Identify which cell holds the provided text, then report its [x, y] central coordinate. 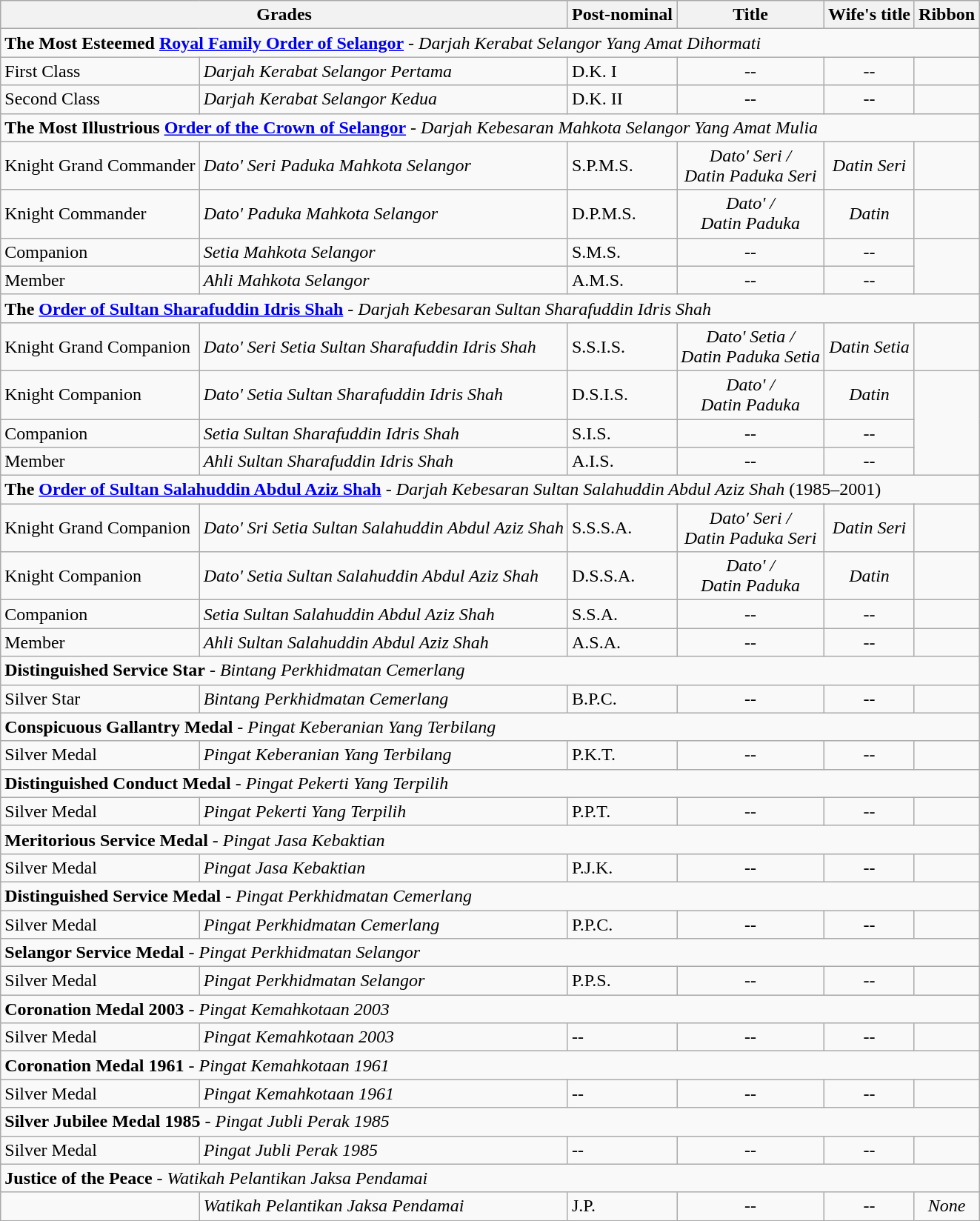
P.P.S. [622, 981]
A.I.S. [622, 462]
Darjah Kerabat Selangor Pertama [384, 71]
Distinguished Service Medal - Pingat Perkhidmatan Cemerlang [490, 896]
Dato' Paduka Mahkota Selangor [384, 213]
Grades [284, 15]
Dato' Setia / Datin Paduka Setia [751, 347]
A.S.A. [622, 642]
P.J.K. [622, 868]
Post-nominal [622, 15]
P.P.C. [622, 924]
P.P.T. [622, 811]
Watikah Pelantikan Jaksa Pendamai [384, 1206]
A.M.S. [622, 280]
Title [751, 15]
Coronation Medal 1961 - Pingat Kemahkotaan 1961 [490, 1065]
Dato' Seri Setia Sultan Sharafuddin Idris Shah [384, 347]
Pingat Perkhidmatan Cemerlang [384, 924]
Ahli Sultan Salahuddin Abdul Aziz Shah [384, 642]
Bintang Perkhidmatan Cemerlang [384, 699]
Knight Commander [100, 213]
S.S.S.A. [622, 528]
Second Class [100, 99]
S.M.S. [622, 252]
S.P.M.S. [622, 166]
Dato' Sri Setia Sultan Salahuddin Abdul Aziz Shah [384, 528]
Dato' Setia Sultan Sharafuddin Idris Shah [384, 394]
Ahli Mahkota Selangor [384, 280]
Ribbon [947, 15]
Pingat Pekerti Yang Terpilih [384, 811]
B.P.C. [622, 699]
Coronation Medal 2003 - Pingat Kemahkotaan 2003 [490, 1009]
Datin Setia [870, 347]
D.S.I.S. [622, 394]
Ahli Sultan Sharafuddin Idris Shah [384, 462]
Pingat Jubli Perak 1985 [384, 1150]
Setia Sultan Sharafuddin Idris Shah [384, 433]
Justice of the Peace - Watikah Pelantikan Jaksa Pendamai [490, 1178]
Pingat Perkhidmatan Selangor [384, 981]
Wife's title [870, 15]
Conspicuous Gallantry Medal - Pingat Keberanian Yang Terbilang [490, 727]
D.S.S.A. [622, 576]
D.K. I [622, 71]
Silver Star [100, 699]
Setia Mahkota Selangor [384, 252]
The Most Illustrious Order of the Crown of Selangor - Darjah Kebesaran Mahkota Selangor Yang Amat Mulia [490, 127]
Meritorious Service Medal - Pingat Jasa Kebaktian [490, 839]
S.S.I.S. [622, 347]
The Order of Sultan Sharafuddin Idris Shah - Darjah Kebesaran Sultan Sharafuddin Idris Shah [490, 308]
Distinguished Service Star - Bintang Perkhidmatan Cemerlang [490, 671]
None [947, 1206]
Dato' Setia Sultan Salahuddin Abdul Aziz Shah [384, 576]
Selangor Service Medal - Pingat Perkhidmatan Selangor [490, 953]
P.K.T. [622, 755]
Knight Grand Commander [100, 166]
S.I.S. [622, 433]
S.S.A. [622, 614]
The Order of Sultan Salahuddin Abdul Aziz Shah - Darjah Kebesaran Sultan Salahuddin Abdul Aziz Shah (1985–2001) [490, 490]
Distinguished Conduct Medal - Pingat Pekerti Yang Terpilih [490, 783]
Pingat Keberanian Yang Terbilang [384, 755]
Pingat Kemahkotaan 2003 [384, 1037]
Pingat Kemahkotaan 1961 [384, 1094]
Setia Sultan Salahuddin Abdul Aziz Shah [384, 614]
D.K. II [622, 99]
Silver Jubilee Medal 1985 - Pingat Jubli Perak 1985 [490, 1122]
Darjah Kerabat Selangor Kedua [384, 99]
D.P.M.S. [622, 213]
The Most Esteemed Royal Family Order of Selangor - Darjah Kerabat Selangor Yang Amat Dihormati [490, 43]
Pingat Jasa Kebaktian [384, 868]
J.P. [622, 1206]
First Class [100, 71]
Dato' Seri Paduka Mahkota Selangor [384, 166]
